Extract the (x, y) coordinate from the center of the cell holding the provided text.  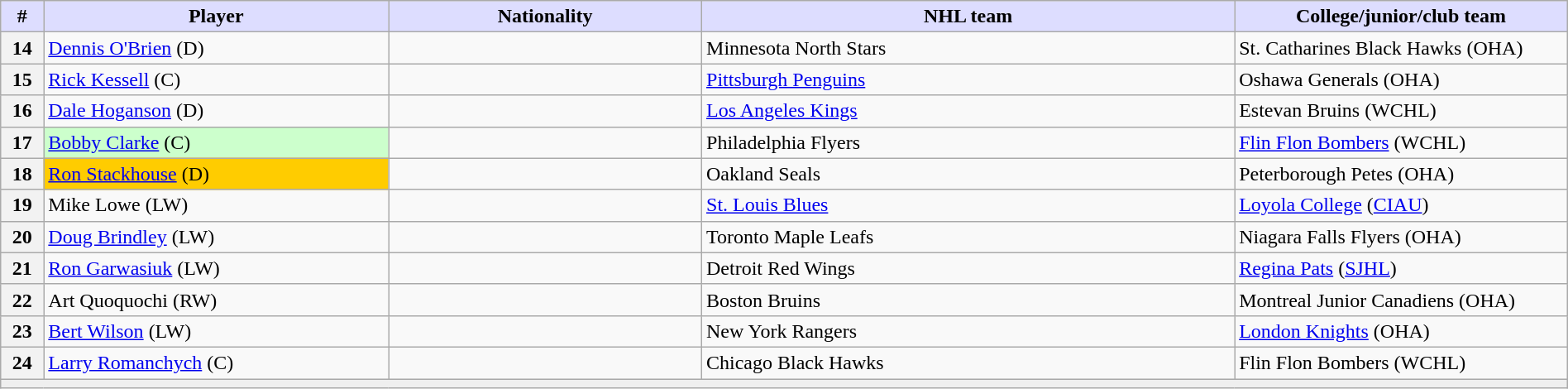
Player (217, 17)
Los Angeles Kings (968, 111)
Doug Brindley (LW) (217, 237)
Ron Stackhouse (D) (217, 174)
Toronto Maple Leafs (968, 237)
New York Rangers (968, 331)
17 (22, 142)
Minnesota North Stars (968, 48)
# (22, 17)
Nationality (546, 17)
Estevan Bruins (WCHL) (1401, 111)
15 (22, 79)
24 (22, 363)
18 (22, 174)
20 (22, 237)
Peterborough Petes (OHA) (1401, 174)
Dale Hoganson (D) (217, 111)
Bobby Clarke (C) (217, 142)
19 (22, 205)
Oshawa Generals (OHA) (1401, 79)
Niagara Falls Flyers (OHA) (1401, 237)
Regina Pats (SJHL) (1401, 268)
Dennis O'Brien (D) (217, 48)
Rick Kessell (C) (217, 79)
Mike Lowe (LW) (217, 205)
NHL team (968, 17)
College/junior/club team (1401, 17)
Detroit Red Wings (968, 268)
Loyola College (CIAU) (1401, 205)
Art Quoquochi (RW) (217, 300)
Oakland Seals (968, 174)
Philadelphia Flyers (968, 142)
Larry Romanchych (C) (217, 363)
Pittsburgh Penguins (968, 79)
23 (22, 331)
Boston Bruins (968, 300)
London Knights (OHA) (1401, 331)
Bert Wilson (LW) (217, 331)
22 (22, 300)
St. Louis Blues (968, 205)
Ron Garwasiuk (LW) (217, 268)
St. Catharines Black Hawks (OHA) (1401, 48)
16 (22, 111)
21 (22, 268)
14 (22, 48)
Montreal Junior Canadiens (OHA) (1401, 300)
Chicago Black Hawks (968, 363)
